Pinpoint the cell where the given text exists, returning its (x, y) midpoint coordinate. 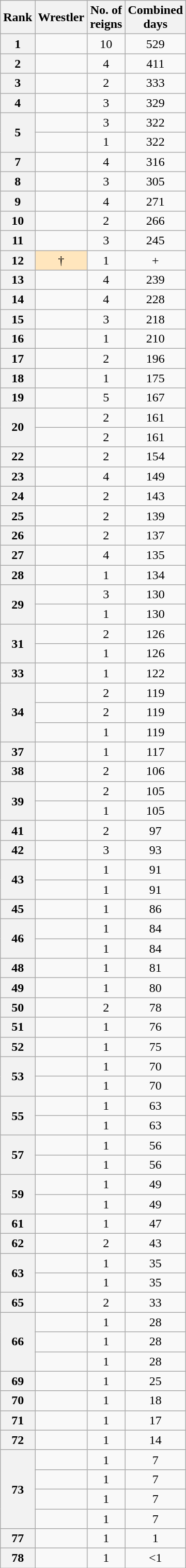
76 (156, 1027)
Wrestler (61, 18)
266 (156, 221)
55 (18, 1115)
39 (18, 801)
69 (18, 1381)
26 (18, 535)
228 (156, 300)
135 (156, 555)
139 (156, 516)
218 (156, 319)
38 (18, 771)
41 (18, 830)
73 (18, 1489)
16 (18, 339)
271 (156, 201)
45 (18, 909)
37 (18, 752)
15 (18, 319)
29 (18, 604)
316 (156, 162)
Combineddays (156, 18)
305 (156, 181)
77 (18, 1539)
57 (18, 1155)
31 (18, 644)
23 (18, 476)
51 (18, 1027)
47 (156, 1224)
134 (156, 575)
20 (18, 427)
Rank (18, 18)
72 (18, 1440)
167 (156, 398)
59 (18, 1194)
8 (18, 181)
<1 (156, 1558)
411 (156, 64)
† (61, 260)
97 (156, 830)
52 (18, 1047)
210 (156, 339)
80 (156, 988)
27 (18, 555)
62 (18, 1244)
137 (156, 535)
34 (18, 712)
46 (18, 939)
9 (18, 201)
61 (18, 1224)
149 (156, 476)
50 (18, 1007)
143 (156, 496)
333 (156, 83)
106 (156, 771)
+ (156, 260)
117 (156, 752)
122 (156, 673)
93 (156, 850)
154 (156, 457)
42 (18, 850)
529 (156, 44)
329 (156, 103)
196 (156, 359)
65 (18, 1302)
86 (156, 909)
24 (18, 496)
19 (18, 398)
71 (18, 1420)
239 (156, 280)
No. ofreigns (106, 18)
175 (156, 378)
81 (156, 968)
12 (18, 260)
66 (18, 1342)
53 (18, 1076)
22 (18, 457)
245 (156, 240)
48 (18, 968)
75 (156, 1047)
11 (18, 240)
13 (18, 280)
